Detect which cell encompasses the target text, then output its (X, Y) center coordinate. 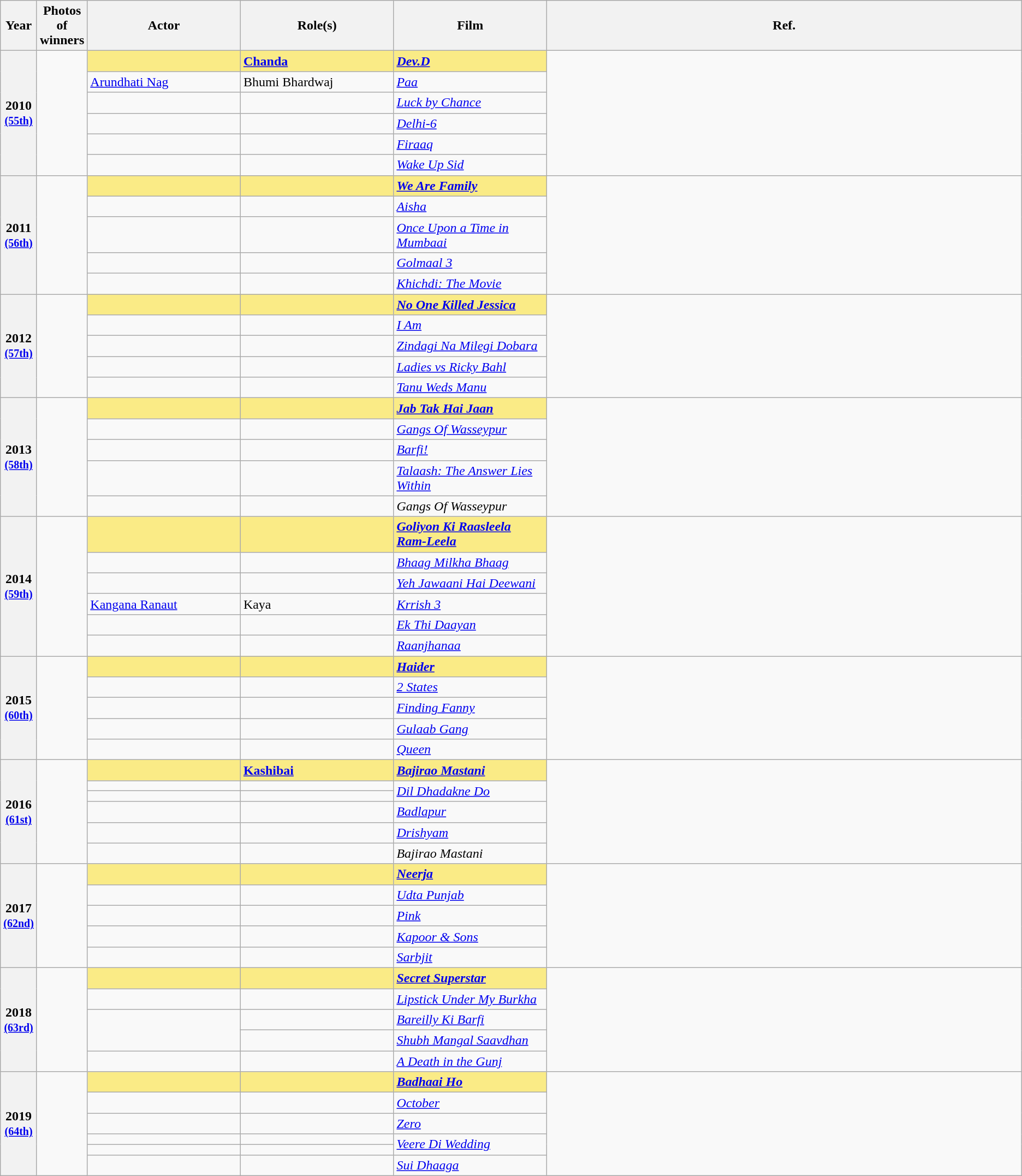
Lipstick Under My Burkha (471, 999)
Ladies vs Ricky Bahl (471, 367)
I Am (471, 325)
Dil Dhadakne Do (471, 791)
Veere Di Wedding (471, 1144)
Bhumi Bhardwaj (317, 82)
Badhaai Ho (471, 1082)
Barfi! (471, 450)
Photos of winners (62, 26)
Year (19, 26)
Talaash: The Answer Lies Within (471, 478)
Once Upon a Time in Mumbaai (471, 235)
2015 (60th) (19, 708)
Luck by Chance (471, 103)
Raanjhanaa (471, 645)
Aisha (471, 206)
Shubh Mangal Saavdhan (471, 1041)
2 States (471, 687)
2013 (58th) (19, 458)
Badlapur (471, 812)
October (471, 1103)
Firaaq (471, 144)
Neerja (471, 874)
Goliyon Ki Raasleela Ram-Leela (471, 534)
Secret Superstar (471, 978)
Zindagi Na Milegi Dobara (471, 346)
Khichdi: The Movie (471, 283)
Gulaab Gang (471, 729)
2016 (61st) (19, 812)
2014 (59th) (19, 586)
Sarbjit (471, 957)
Film (471, 26)
Krrish 3 (471, 604)
Sui Dhaaga (471, 1165)
Queen (471, 750)
2017 (62nd) (19, 916)
Arundhati Nag (164, 82)
No One Killed Jessica (471, 304)
Yeh Jawaani Hai Deewani (471, 583)
Ref. (784, 26)
2012 (57th) (19, 346)
Ek Thi Daayan (471, 625)
Wake Up Sid (471, 165)
A Death in the Gunj (471, 1061)
2011 (56th) (19, 235)
Finding Fanny (471, 708)
2010 (55th) (19, 113)
Paa (471, 82)
Udta Punjab (471, 895)
2019 (64th) (19, 1124)
Bhaag Milkha Bhaag (471, 562)
Drishyam (471, 833)
Kapoor & Sons (471, 936)
Delhi-6 (471, 123)
We Are Family (471, 186)
Chanda (317, 61)
Zero (471, 1124)
Actor (164, 26)
Kaya (317, 604)
Tanu Weds Manu (471, 388)
Haider (471, 667)
Kangana Ranaut (164, 604)
Pink (471, 916)
Dev.D (471, 61)
Kashibai (317, 770)
Golmaal 3 (471, 263)
Jab Tak Hai Jaan (471, 408)
Role(s) (317, 26)
Bareilly Ki Barfi (471, 1020)
2018 (63rd) (19, 1019)
